Provide the (x, y) coordinate of the cell's center where the given text is located.  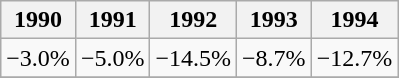
−3.0% (38, 58)
−5.0% (112, 58)
1991 (112, 20)
1994 (354, 20)
−14.5% (194, 58)
1990 (38, 20)
1993 (274, 20)
1992 (194, 20)
−8.7% (274, 58)
−12.7% (354, 58)
